Output the [X, Y] coordinate of the center of the cell containing the given text.  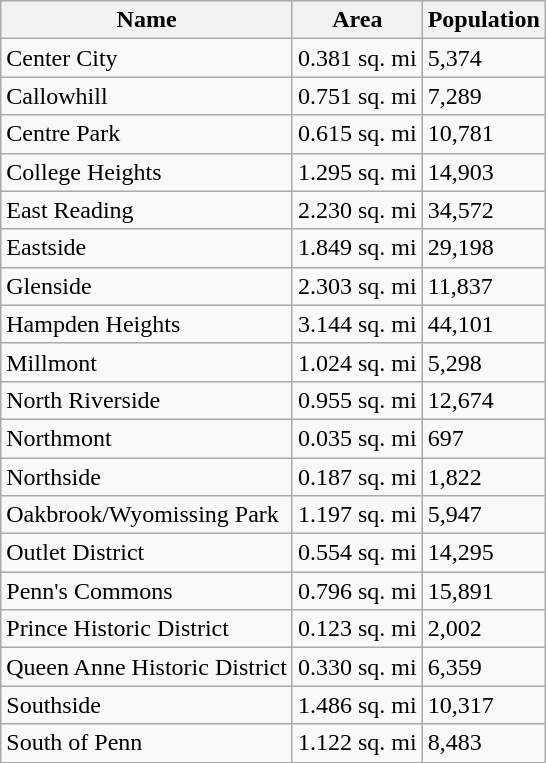
0.796 sq. mi [357, 591]
Area [357, 20]
0.751 sq. mi [357, 96]
Northside [147, 477]
Prince Historic District [147, 629]
Callowhill [147, 96]
1.849 sq. mi [357, 248]
10,317 [484, 705]
5,374 [484, 58]
Population [484, 20]
6,359 [484, 667]
1.295 sq. mi [357, 172]
5,298 [484, 362]
3.144 sq. mi [357, 324]
North Riverside [147, 400]
Eastside [147, 248]
2.230 sq. mi [357, 210]
Glenside [147, 286]
11,837 [484, 286]
2.303 sq. mi [357, 286]
Name [147, 20]
College Heights [147, 172]
0.330 sq. mi [357, 667]
0.554 sq. mi [357, 553]
14,295 [484, 553]
1.486 sq. mi [357, 705]
29,198 [484, 248]
1.122 sq. mi [357, 743]
15,891 [484, 591]
7,289 [484, 96]
Oakbrook/Wyomissing Park [147, 515]
South of Penn [147, 743]
Hampden Heights [147, 324]
1.024 sq. mi [357, 362]
0.955 sq. mi [357, 400]
34,572 [484, 210]
0.381 sq. mi [357, 58]
Outlet District [147, 553]
Millmont [147, 362]
0.187 sq. mi [357, 477]
East Reading [147, 210]
Centre Park [147, 134]
Center City [147, 58]
Northmont [147, 438]
14,903 [484, 172]
Penn's Commons [147, 591]
12,674 [484, 400]
0.035 sq. mi [357, 438]
8,483 [484, 743]
5,947 [484, 515]
1.197 sq. mi [357, 515]
10,781 [484, 134]
Southside [147, 705]
697 [484, 438]
2,002 [484, 629]
0.615 sq. mi [357, 134]
1,822 [484, 477]
44,101 [484, 324]
0.123 sq. mi [357, 629]
Queen Anne Historic District [147, 667]
